Provide the [x, y] coordinate of the cell's center where the given text is located.  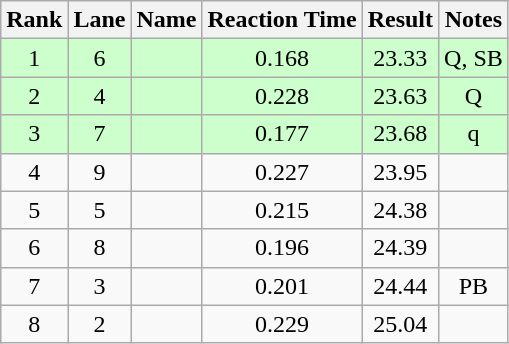
0.177 [282, 134]
Rank [34, 20]
Notes [474, 20]
0.229 [282, 324]
0.201 [282, 286]
23.33 [400, 58]
Q, SB [474, 58]
25.04 [400, 324]
0.227 [282, 172]
9 [100, 172]
0.196 [282, 248]
Lane [100, 20]
0.168 [282, 58]
24.38 [400, 210]
1 [34, 58]
0.215 [282, 210]
Name [166, 20]
PB [474, 286]
Result [400, 20]
Q [474, 96]
23.68 [400, 134]
0.228 [282, 96]
q [474, 134]
24.39 [400, 248]
24.44 [400, 286]
Reaction Time [282, 20]
23.95 [400, 172]
23.63 [400, 96]
